Detect which cell encompasses the target text, then output its [X, Y] center coordinate. 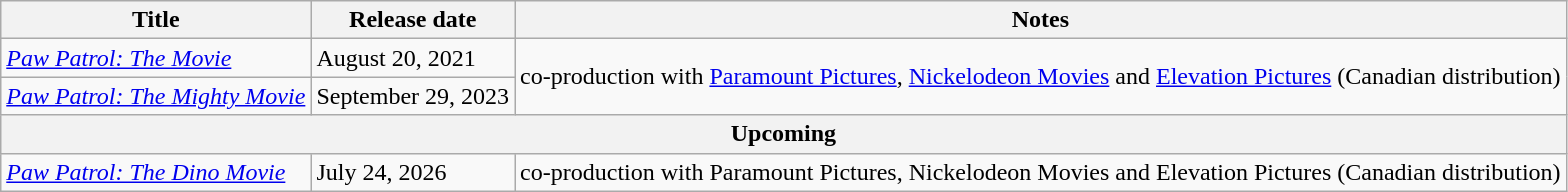
September 29, 2023 [413, 96]
Title [156, 20]
July 24, 2026 [413, 172]
Paw Patrol: The Movie [156, 58]
Paw Patrol: The Dino Movie [156, 172]
Release date [413, 20]
August 20, 2021 [413, 58]
Upcoming [784, 134]
Paw Patrol: The Mighty Movie [156, 96]
Notes [1041, 20]
